Provide the [x, y] coordinate of the cell's center where the given text is located.  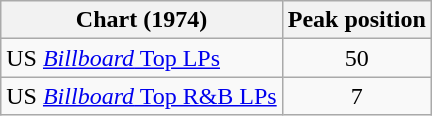
50 [356, 58]
Peak position [356, 20]
US Billboard Top R&B LPs [142, 96]
US Billboard Top LPs [142, 58]
Chart (1974) [142, 20]
7 [356, 96]
